Find where the given text appears and provide that cell's center as [x, y] coordinate. 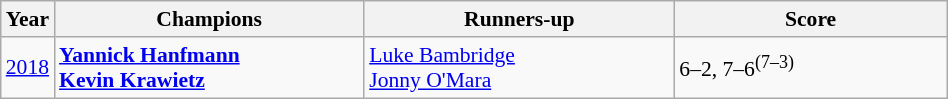
Champions [209, 19]
Luke Bambridge Jonny O'Mara [519, 68]
6–2, 7–6(7–3) [810, 68]
Yannick Hanfmann Kevin Krawietz [209, 68]
2018 [28, 68]
Year [28, 19]
Runners-up [519, 19]
Score [810, 19]
